Determine the (X, Y) coordinate at the center of the cell enclosing the given text.  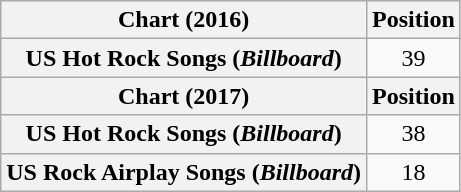
39 (414, 58)
18 (414, 172)
US Rock Airplay Songs (Billboard) (184, 172)
Chart (2017) (184, 96)
Chart (2016) (184, 20)
38 (414, 134)
